Return the (X, Y) coordinate for the center point of the cell that contains the specified text.  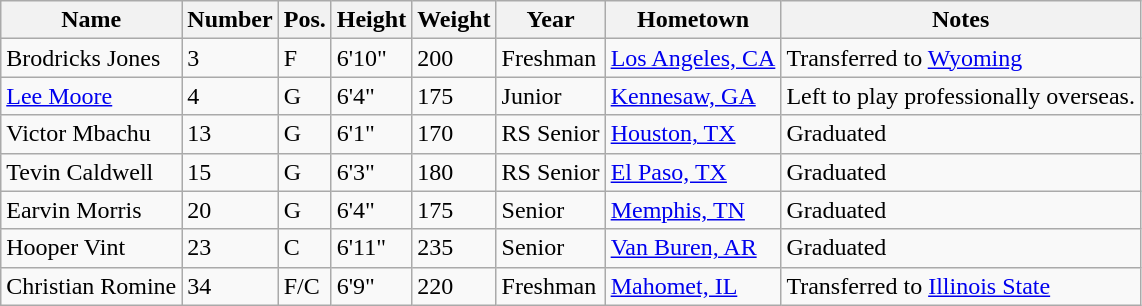
6'9" (371, 286)
Transferred to Illinois State (961, 286)
6'1" (371, 134)
Los Angeles, CA (693, 58)
15 (230, 172)
220 (454, 286)
6'10" (371, 58)
Hooper Vint (92, 248)
34 (230, 286)
El Paso, TX (693, 172)
Brodricks Jones (92, 58)
4 (230, 96)
180 (454, 172)
Lee Moore (92, 96)
Height (371, 20)
170 (454, 134)
Weight (454, 20)
Houston, TX (693, 134)
Earvin Morris (92, 210)
Junior (550, 96)
C (304, 248)
Left to play professionally overseas. (961, 96)
20 (230, 210)
Mahomet, IL (693, 286)
Tevin Caldwell (92, 172)
Number (230, 20)
235 (454, 248)
13 (230, 134)
Memphis, TN (693, 210)
6'11" (371, 248)
Notes (961, 20)
Hometown (693, 20)
3 (230, 58)
Year (550, 20)
F/C (304, 286)
Name (92, 20)
Victor Mbachu (92, 134)
F (304, 58)
200 (454, 58)
Transferred to Wyoming (961, 58)
Pos. (304, 20)
23 (230, 248)
Kennesaw, GA (693, 96)
6'3" (371, 172)
Christian Romine (92, 286)
Van Buren, AR (693, 248)
